Output the (x, y) coordinate of the center of the cell containing the given text.  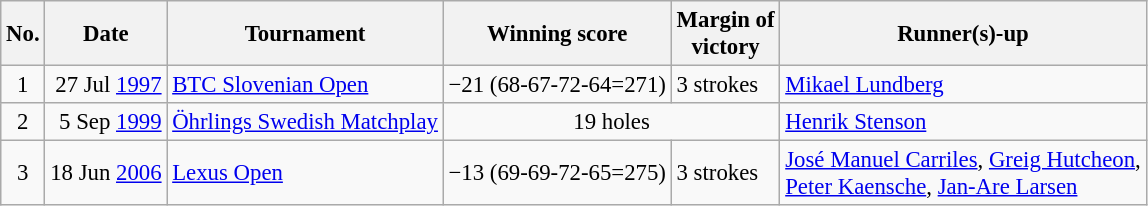
Date (106, 34)
Margin ofvictory (726, 34)
Winning score (557, 34)
19 holes (612, 122)
Lexus Open (305, 174)
18 Jun 2006 (106, 174)
Henrik Stenson (963, 122)
5 Sep 1999 (106, 122)
BTC Slovenian Open (305, 85)
−13 (69-69-72-65=275) (557, 174)
Runner(s)-up (963, 34)
Tournament (305, 34)
−21 (68-67-72-64=271) (557, 85)
José Manuel Carriles, Greig Hutcheon, Peter Kaensche, Jan-Are Larsen (963, 174)
No. (23, 34)
Öhrlings Swedish Matchplay (305, 122)
1 (23, 85)
Mikael Lundberg (963, 85)
3 (23, 174)
27 Jul 1997 (106, 85)
2 (23, 122)
